Provide the [X, Y] coordinate of the cell's center where the given text is located.  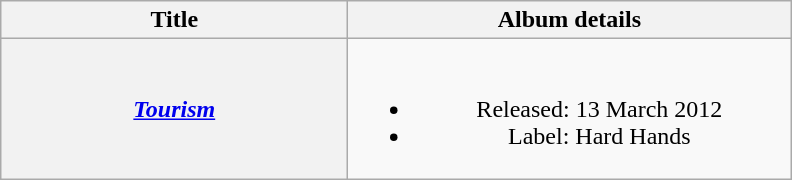
Tourism [174, 109]
Title [174, 20]
Album details [570, 20]
Released: 13 March 2012Label: Hard Hands [570, 109]
